Scan for the cell matching the given text and deliver its [x, y] coordinate at center. 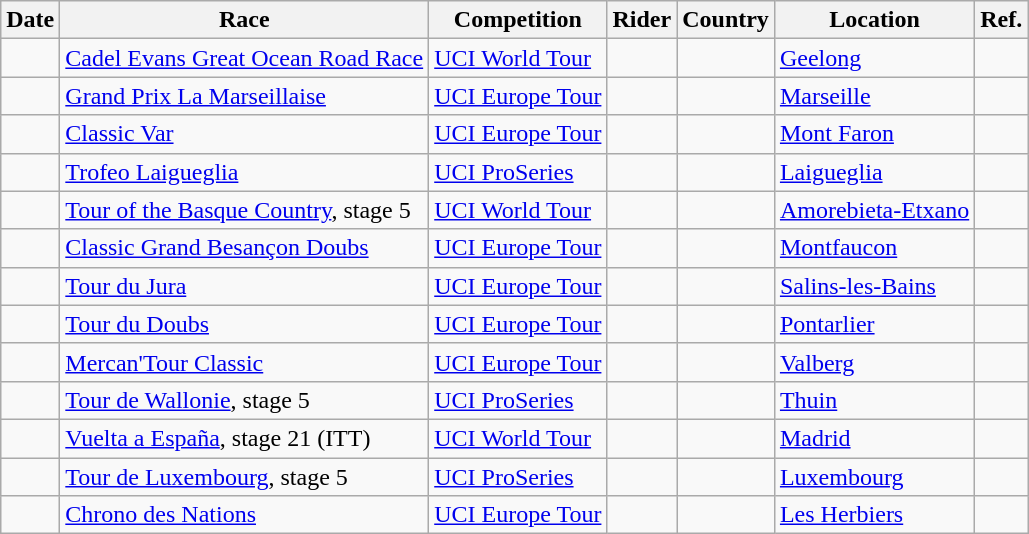
Marseille [874, 96]
Luxembourg [874, 477]
Amorebieta-Etxano [874, 210]
Chrono des Nations [244, 515]
Location [874, 20]
Ref. [1002, 20]
Trofeo Laigueglia [244, 172]
Tour du Doubs [244, 324]
Tour de Luxembourg, stage 5 [244, 477]
Cadel Evans Great Ocean Road Race [244, 58]
Classic Var [244, 134]
Les Herbiers [874, 515]
Montfaucon [874, 248]
Grand Prix La Marseillaise [244, 96]
Pontarlier [874, 324]
Thuin [874, 400]
Country [726, 20]
Date [30, 20]
Mercan'Tour Classic [244, 362]
Competition [518, 20]
Mont Faron [874, 134]
Classic Grand Besançon Doubs [244, 248]
Vuelta a España, stage 21 (ITT) [244, 438]
Madrid [874, 438]
Tour du Jura [244, 286]
Race [244, 20]
Geelong [874, 58]
Rider [642, 20]
Tour of the Basque Country, stage 5 [244, 210]
Tour de Wallonie, stage 5 [244, 400]
Laigueglia [874, 172]
Salins-les-Bains [874, 286]
Valberg [874, 362]
